Search for the cell housing the specified text and yield its [X, Y] center coordinate. 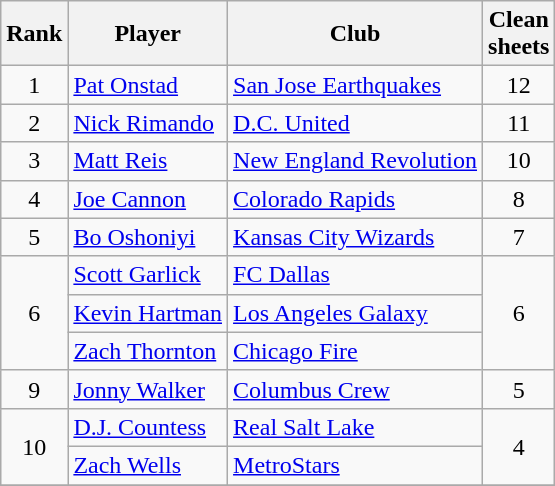
3 [34, 161]
Jonny Walker [148, 389]
Zach Thornton [148, 351]
7 [519, 237]
Rank [34, 34]
1 [34, 85]
Nick Rimando [148, 123]
Player [148, 34]
8 [519, 199]
Club [356, 34]
Zach Wells [148, 465]
D.C. United [356, 123]
9 [34, 389]
San Jose Earthquakes [356, 85]
Joe Cannon [148, 199]
Real Salt Lake [356, 427]
Los Angeles Galaxy [356, 313]
Pat Onstad [148, 85]
Matt Reis [148, 161]
Colorado Rapids [356, 199]
12 [519, 85]
Bo Oshoniyi [148, 237]
Chicago Fire [356, 351]
11 [519, 123]
D.J. Countess [148, 427]
Kansas City Wizards [356, 237]
Scott Garlick [148, 275]
Columbus Crew [356, 389]
Kevin Hartman [148, 313]
MetroStars [356, 465]
Cleansheets [519, 34]
New England Revolution [356, 161]
2 [34, 123]
FC Dallas [356, 275]
